Detect which cell encompasses the target text, then output its (x, y) center coordinate. 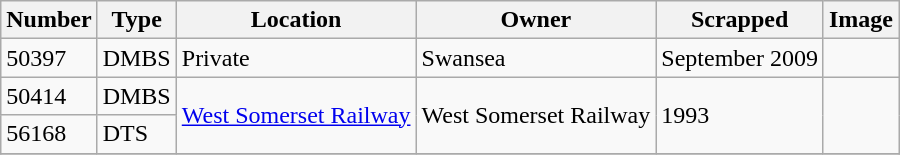
DTS (136, 134)
50414 (49, 96)
September 2009 (740, 58)
Private (296, 58)
56168 (49, 134)
Owner (536, 20)
Swansea (536, 58)
50397 (49, 58)
1993 (740, 115)
Number (49, 20)
Image (860, 20)
Type (136, 20)
Location (296, 20)
Scrapped (740, 20)
